Output the (X, Y) coordinate of the center of the cell containing the given text.  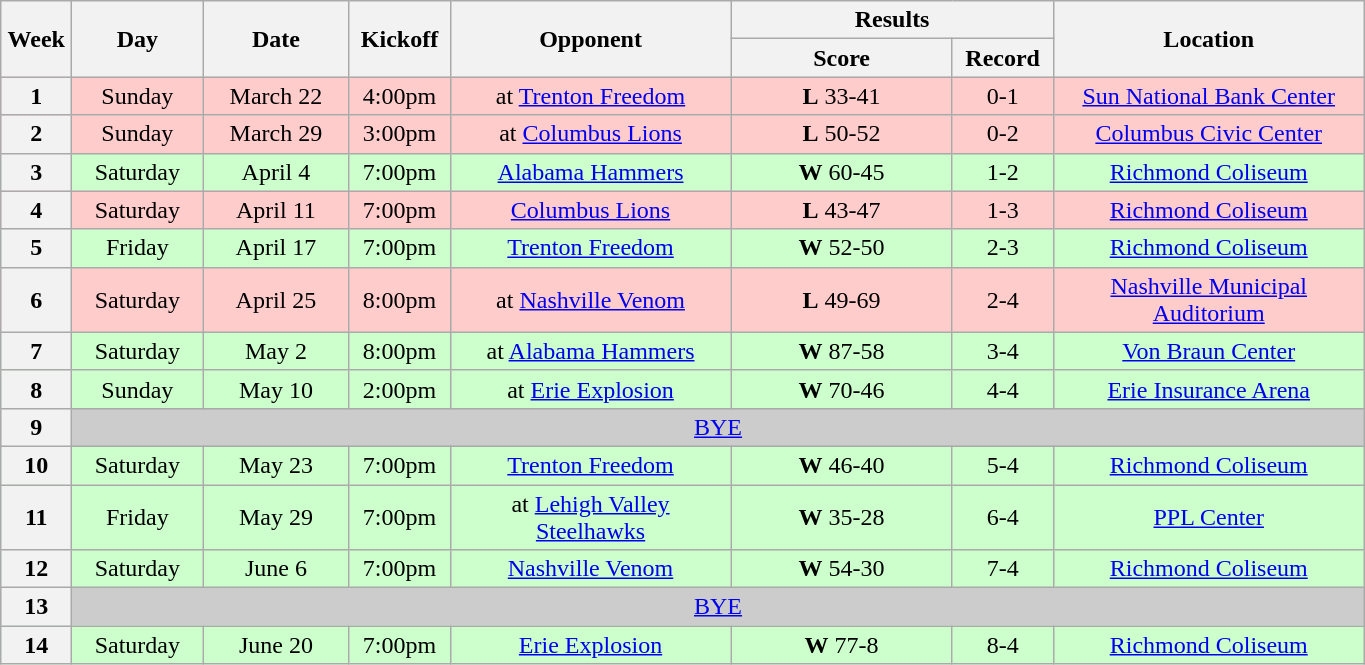
April 11 (276, 210)
at Lehigh Valley Steelhawks (590, 516)
6-4 (1002, 516)
Alabama Hammers (590, 172)
May 23 (276, 465)
Nashville Municipal Auditorium (1208, 300)
March 22 (276, 96)
W 60-45 (842, 172)
1-2 (1002, 172)
Location (1208, 39)
1-3 (1002, 210)
Opponent (590, 39)
Kickoff (400, 39)
Record (1002, 58)
3 (36, 172)
L 50-52 (842, 134)
Nashville Venom (590, 569)
April 17 (276, 248)
W 77-8 (842, 645)
Results (892, 20)
June 6 (276, 569)
13 (36, 607)
5 (36, 248)
at Columbus Lions (590, 134)
Sun National Bank Center (1208, 96)
at Nashville Venom (590, 300)
L 43-47 (842, 210)
2-4 (1002, 300)
10 (36, 465)
Columbus Civic Center (1208, 134)
W 35-28 (842, 516)
at Erie Explosion (590, 389)
7 (36, 351)
Columbus Lions (590, 210)
W 70-46 (842, 389)
W 46-40 (842, 465)
Week (36, 39)
W 54-30 (842, 569)
April 4 (276, 172)
L 49-69 (842, 300)
9 (36, 427)
0-2 (1002, 134)
W 52-50 (842, 248)
May 29 (276, 516)
March 29 (276, 134)
Erie Explosion (590, 645)
May 10 (276, 389)
0-1 (1002, 96)
6 (36, 300)
3:00pm (400, 134)
5-4 (1002, 465)
Von Braun Center (1208, 351)
7-4 (1002, 569)
at Alabama Hammers (590, 351)
PPL Center (1208, 516)
2-3 (1002, 248)
12 (36, 569)
4-4 (1002, 389)
4 (36, 210)
1 (36, 96)
at Trenton Freedom (590, 96)
8 (36, 389)
L 33-41 (842, 96)
8-4 (1002, 645)
Day (138, 39)
14 (36, 645)
2 (36, 134)
4:00pm (400, 96)
June 20 (276, 645)
Erie Insurance Arena (1208, 389)
2:00pm (400, 389)
May 2 (276, 351)
3-4 (1002, 351)
W 87-58 (842, 351)
Score (842, 58)
April 25 (276, 300)
11 (36, 516)
Date (276, 39)
